Locate the cell with the specified text and output its [x, y] center coordinate. 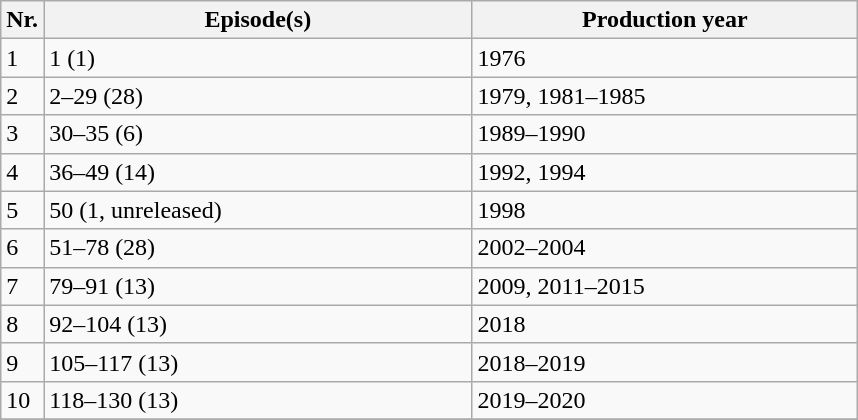
1 [22, 58]
2018 [665, 324]
2 [22, 96]
2–29 (28) [258, 96]
92–104 (13) [258, 324]
118–130 (13) [258, 400]
1976 [665, 58]
50 (1, unreleased) [258, 210]
1992, 1994 [665, 172]
4 [22, 172]
36–49 (14) [258, 172]
1989–1990 [665, 134]
2018–2019 [665, 362]
6 [22, 248]
Nr. [22, 20]
51–78 (28) [258, 248]
Production year [665, 20]
3 [22, 134]
1 (1) [258, 58]
79–91 (13) [258, 286]
2009, 2011–2015 [665, 286]
105–117 (13) [258, 362]
9 [22, 362]
7 [22, 286]
10 [22, 400]
5 [22, 210]
30–35 (6) [258, 134]
8 [22, 324]
Episode(s) [258, 20]
1998 [665, 210]
2019–2020 [665, 400]
1979, 1981–1985 [665, 96]
2002–2004 [665, 248]
